Return the (X, Y) coordinate for the center point of the cell that contains the specified text.  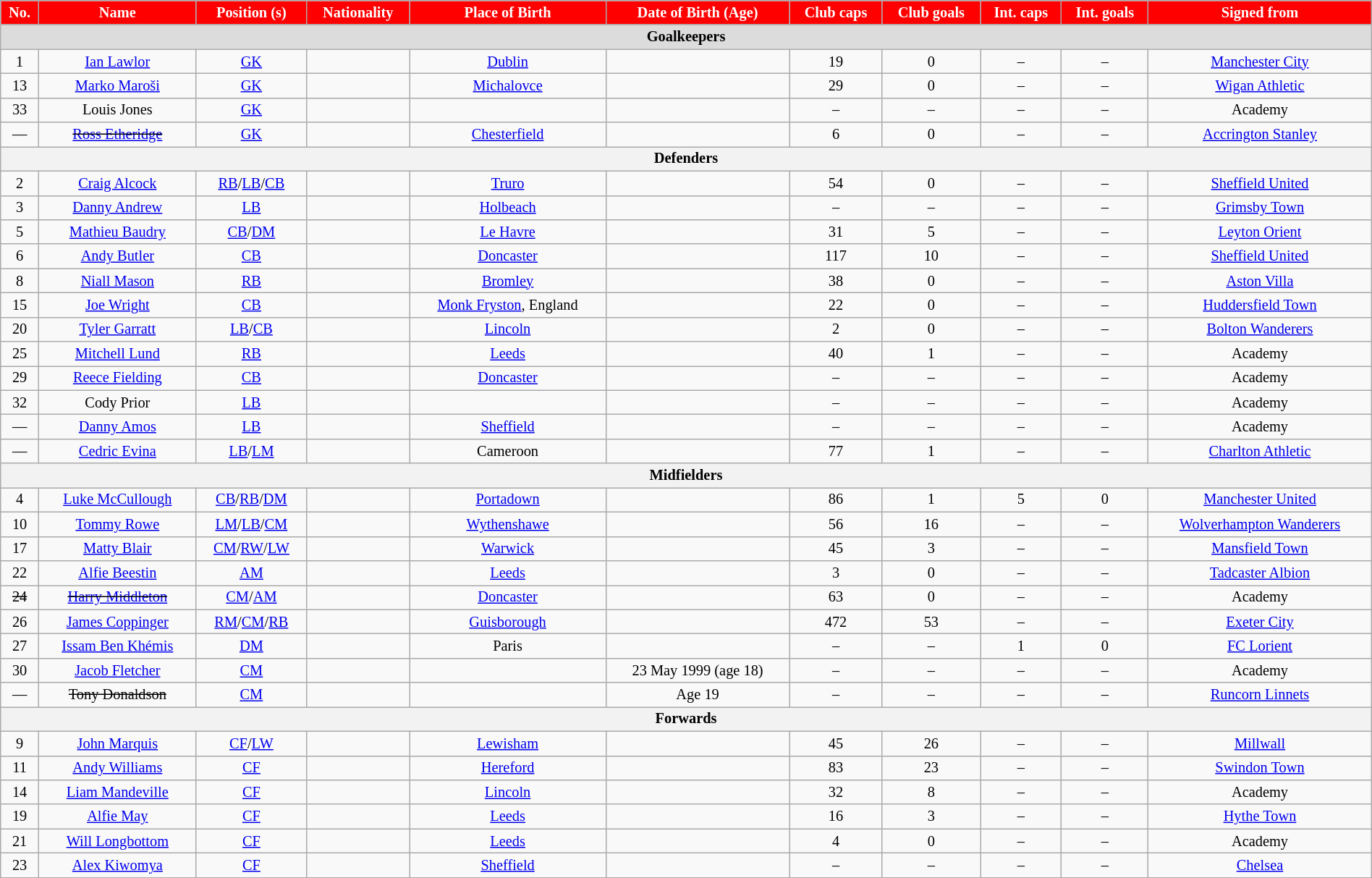
Defenders (686, 159)
Grimsby Town (1260, 208)
Int. goals (1105, 12)
Matty Blair (118, 549)
Will Longbottom (118, 841)
Liam Mandeville (118, 792)
Chesterfield (508, 135)
LM/LB/CM (251, 524)
Tony Donaldson (118, 695)
9 (20, 743)
Date of Birth (Age) (698, 12)
FC Lorient (1260, 646)
Cedric Evina (118, 451)
11 (20, 768)
Accrington Stanley (1260, 135)
Guisborough (508, 622)
Club goals (931, 12)
27 (20, 646)
RB/LB/CB (251, 183)
Le Havre (508, 232)
56 (836, 524)
Age 19 (698, 695)
Warwick (508, 549)
John Marquis (118, 743)
86 (836, 499)
Forwards (686, 719)
CB/DM (251, 232)
Chelsea (1260, 865)
472 (836, 622)
Alex Kiwomya (118, 865)
Manchester United (1260, 499)
23 May 1999 (age 18) (698, 670)
Swindon Town (1260, 768)
Tommy Rowe (118, 524)
Midfielders (686, 476)
Hereford (508, 768)
Signed from (1260, 12)
Place of Birth (508, 12)
Mitchell Lund (118, 354)
Marko Maroši (118, 85)
54 (836, 183)
117 (836, 256)
Andy Williams (118, 768)
Exeter City (1260, 622)
Mansfield Town (1260, 549)
Truro (508, 183)
24 (20, 597)
31 (836, 232)
Paris (508, 646)
Holbeach (508, 208)
30 (20, 670)
63 (836, 597)
Alfie May (118, 816)
Luke McCullough (118, 499)
21 (20, 841)
Wythenshawe (508, 524)
Ross Etheridge (118, 135)
Name (118, 12)
Wolverhampton Wanderers (1260, 524)
Dublin (508, 62)
83 (836, 768)
Runcorn Linnets (1260, 695)
25 (20, 354)
Portadown (508, 499)
13 (20, 85)
Club caps (836, 12)
33 (20, 110)
Manchester City (1260, 62)
Aston Villa (1260, 281)
CM/RW/LW (251, 549)
Harry Middleton (118, 597)
Bolton Wanderers (1260, 329)
Bromley (508, 281)
Issam Ben Khémis (118, 646)
Charlton Athletic (1260, 451)
CM/AM (251, 597)
Alfie Beestin (118, 573)
Leyton Orient (1260, 232)
38 (836, 281)
Danny Andrew (118, 208)
Goalkeepers (686, 37)
CF/LW (251, 743)
Andy Butler (118, 256)
DM (251, 646)
Int. caps (1021, 12)
Reece Fielding (118, 378)
Huddersfield Town (1260, 305)
Millwall (1260, 743)
Joe Wright (118, 305)
LB/CB (251, 329)
LB/LM (251, 451)
Mathieu Baudry (118, 232)
Danny Amos (118, 426)
Michalovce (508, 85)
77 (836, 451)
Cameroon (508, 451)
CB/RB/DM (251, 499)
Monk Fryston, England (508, 305)
No. (20, 12)
40 (836, 354)
Nationality (358, 12)
Wigan Athletic (1260, 85)
Jacob Fletcher (118, 670)
53 (931, 622)
17 (20, 549)
RM/CM/RB (251, 622)
20 (20, 329)
Tadcaster Albion (1260, 573)
Tyler Garratt (118, 329)
Cody Prior (118, 402)
AM (251, 573)
15 (20, 305)
Niall Mason (118, 281)
Craig Alcock (118, 183)
Ian Lawlor (118, 62)
Louis Jones (118, 110)
Lewisham (508, 743)
James Coppinger (118, 622)
Hythe Town (1260, 816)
14 (20, 792)
Position (s) (251, 12)
